Output the [X, Y] coordinate of the center of the cell containing the given text.  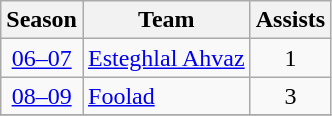
3 [290, 96]
Season [42, 20]
Team [166, 20]
Esteghlal Ahvaz [166, 58]
Assists [290, 20]
1 [290, 58]
Foolad [166, 96]
06–07 [42, 58]
08–09 [42, 96]
